Detect which cell encompasses the target text, then output its (x, y) center coordinate. 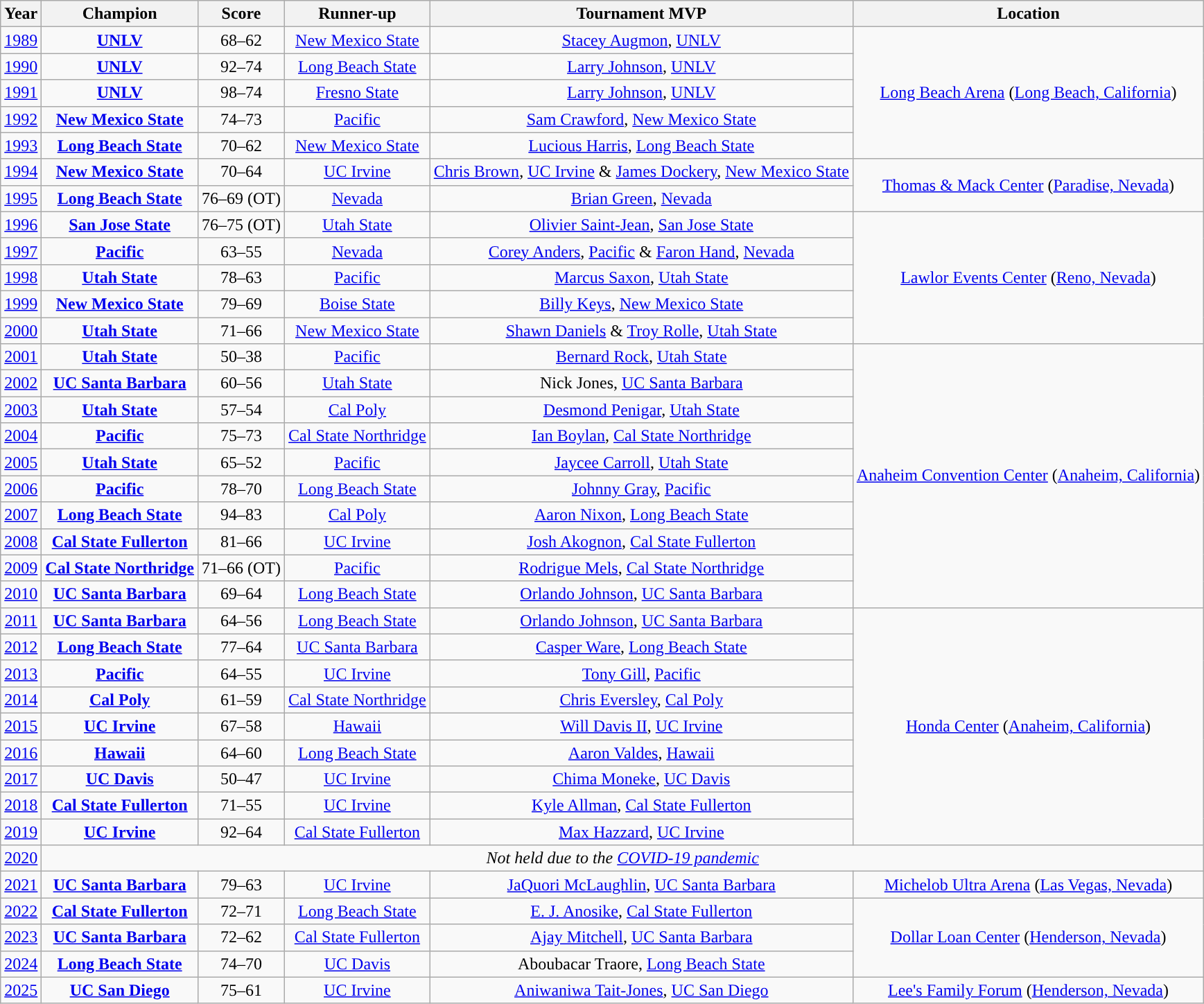
Thomas & Mack Center (Paradise, Nevada) (1028, 185)
2015 (21, 726)
81–66 (241, 542)
71–55 (241, 806)
Marcus Saxon, Utah State (641, 277)
75–73 (241, 436)
E. J. Anosike, Cal State Fullerton (641, 911)
1994 (21, 172)
Rodrigue Mels, Cal State Northridge (641, 568)
Dollar Loan Center (Henderson, Nevada) (1028, 937)
77–64 (241, 647)
2008 (21, 542)
98–74 (241, 93)
Will Davis II, UC Irvine (641, 726)
2025 (21, 990)
Max Hazzard, UC Irvine (641, 832)
2019 (21, 832)
2009 (21, 568)
61–59 (241, 700)
76–69 (OT) (241, 198)
Lee's Family Forum (Henderson, Nevada) (1028, 990)
64–60 (241, 752)
Fresno State (358, 93)
68–62 (241, 40)
Chima Moneke, UC Davis (641, 779)
1991 (21, 93)
Honda Center (Anaheim, California) (1028, 727)
79–69 (241, 304)
Desmond Penigar, Utah State (641, 410)
2011 (21, 621)
1990 (21, 67)
Casper Ware, Long Beach State (641, 647)
Location (1028, 14)
2018 (21, 806)
Long Beach Arena (Long Beach, California) (1028, 93)
Corey Anders, Pacific & Faron Hand, Nevada (641, 251)
1989 (21, 40)
Kyle Allman, Cal State Fullerton (641, 806)
72–71 (241, 911)
2020 (21, 858)
Not held due to the COVID-19 pandemic (622, 858)
Sam Crawford, New Mexico State (641, 119)
1997 (21, 251)
2010 (21, 594)
San Jose State (120, 225)
Lucious Harris, Long Beach State (641, 146)
67–58 (241, 726)
Anaheim Convention Center (Anaheim, California) (1028, 476)
2012 (21, 647)
Chris Eversley, Cal Poly (641, 700)
Nick Jones, UC Santa Barbara (641, 383)
JaQuori McLaughlin, UC Santa Barbara (641, 885)
Stacey Augmon, UNLV (641, 40)
Champion (120, 14)
2023 (21, 937)
50–47 (241, 779)
2003 (21, 410)
2022 (21, 911)
Brian Green, Nevada (641, 198)
Aaron Nixon, Long Beach State (641, 515)
Jaycee Carroll, Utah State (641, 462)
Michelob Ultra Arena (Las Vegas, Nevada) (1028, 885)
57–54 (241, 410)
Tournament MVP (641, 14)
74–73 (241, 119)
Year (21, 14)
63–55 (241, 251)
Josh Akognon, Cal State Fullerton (641, 542)
Ian Boylan, Cal State Northridge (641, 436)
1995 (21, 198)
50–38 (241, 357)
2013 (21, 673)
Score (241, 14)
2005 (21, 462)
Chris Brown, UC Irvine & James Dockery, New Mexico State (641, 172)
79–63 (241, 885)
71–66 (OT) (241, 568)
1999 (21, 304)
74–70 (241, 964)
78–63 (241, 277)
2024 (21, 964)
76–75 (OT) (241, 225)
69–64 (241, 594)
72–62 (241, 937)
94–83 (241, 515)
2004 (21, 436)
Tony Gill, Pacific (641, 673)
Olivier Saint-Jean, San Jose State (641, 225)
UC San Diego (120, 990)
92–64 (241, 832)
Aaron Valdes, Hawaii (641, 752)
Shawn Daniels & Troy Rolle, Utah State (641, 331)
78–70 (241, 489)
2017 (21, 779)
Boise State (358, 304)
71–66 (241, 331)
2016 (21, 752)
Billy Keys, New Mexico State (641, 304)
92–74 (241, 67)
64–55 (241, 673)
65–52 (241, 462)
2006 (21, 489)
1992 (21, 119)
Aboubacar Traore, Long Beach State (641, 964)
2014 (21, 700)
Lawlor Events Center (Reno, Nevada) (1028, 277)
Johnny Gray, Pacific (641, 489)
64–56 (241, 621)
70–62 (241, 146)
1998 (21, 277)
75–61 (241, 990)
2021 (21, 885)
1993 (21, 146)
2002 (21, 383)
Bernard Rock, Utah State (641, 357)
1996 (21, 225)
2001 (21, 357)
60–56 (241, 383)
Aniwaniwa Tait-Jones, UC San Diego (641, 990)
Runner-up (358, 14)
70–64 (241, 172)
2007 (21, 515)
2000 (21, 331)
Ajay Mitchell, UC Santa Barbara (641, 937)
